Locate the cell with the specified text and output its [x, y] center coordinate. 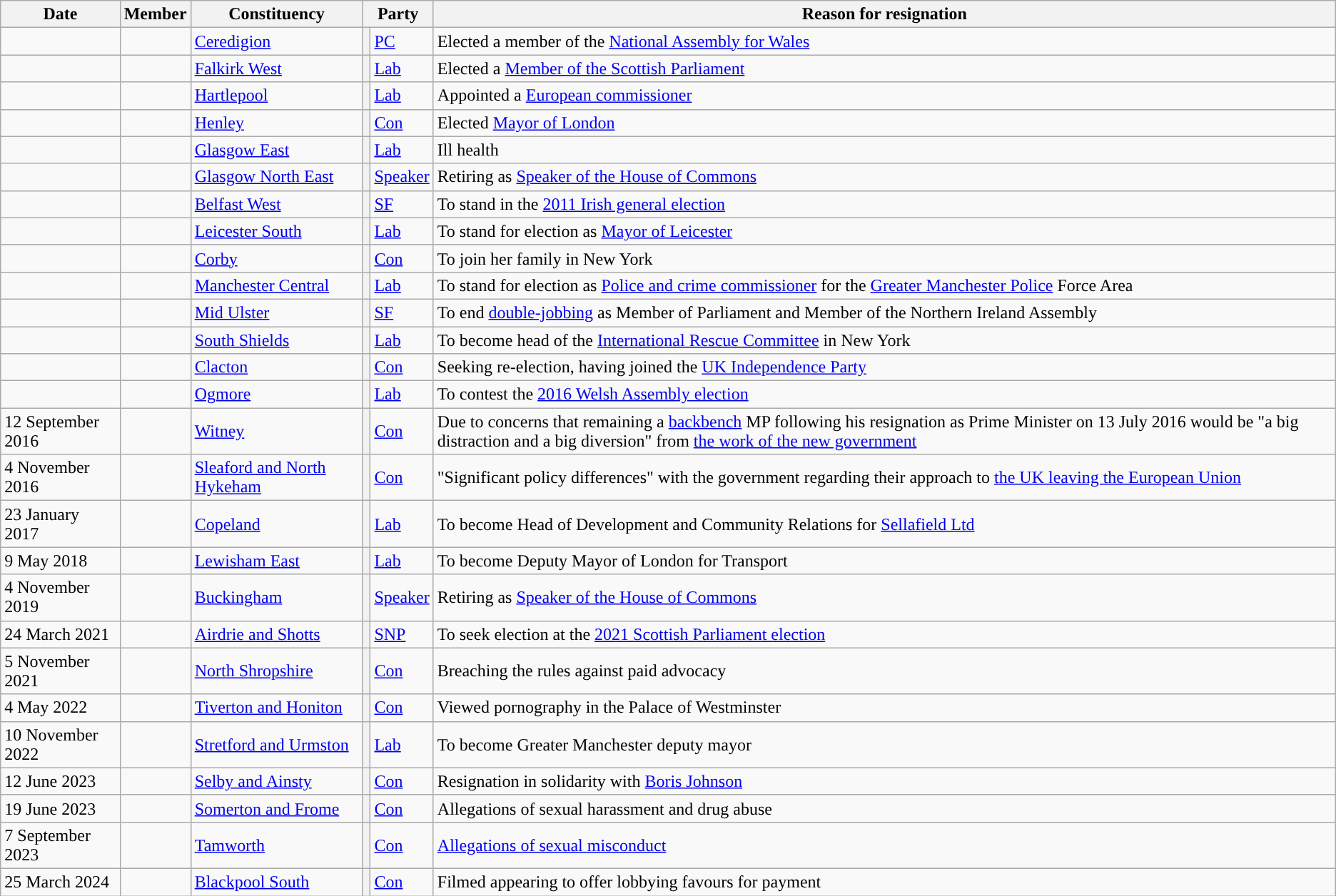
12 September 2016 [60, 431]
4 November 2016 [60, 478]
4 May 2022 [60, 708]
To become head of the International Rescue Committee in New York [884, 340]
Leicester South [277, 231]
Hartlepool [277, 96]
To end double-jobbing as Member of Parliament and Member of the Northern Ireland Assembly [884, 312]
Somerton and Frome [277, 808]
Lewisham East [277, 561]
To contest the 2016 Welsh Assembly election [884, 394]
Elected a member of the National Assembly for Wales [884, 41]
Buckingham [277, 598]
5 November 2021 [60, 671]
Henley [277, 123]
12 June 2023 [60, 781]
Clacton [277, 367]
Resignation in solidarity with Boris Johnson [884, 781]
"Significant policy differences" with the government regarding their approach to the UK leaving the European Union [884, 478]
Mid Ulster [277, 312]
PC [402, 41]
Party [398, 14]
To stand in the 2011 Irish general election [884, 204]
SNP [402, 634]
Member [156, 14]
Manchester Central [277, 285]
Appointed a European commissioner [884, 96]
Falkirk West [277, 68]
Breaching the rules against paid advocacy [884, 671]
Filmed appearing to offer lobbying favours for payment [884, 882]
Selby and Ainsty [277, 781]
25 March 2024 [60, 882]
Glasgow East [277, 150]
24 March 2021 [60, 634]
Corby [277, 258]
Stretford and Urmston [277, 745]
To become Greater Manchester deputy mayor [884, 745]
Belfast West [277, 204]
10 November 2022 [60, 745]
To seek election at the 2021 Scottish Parliament election [884, 634]
19 June 2023 [60, 808]
Ogmore [277, 394]
Glasgow North East [277, 177]
4 November 2019 [60, 598]
Viewed pornography in the Palace of Westminster [884, 708]
Copeland [277, 524]
Tiverton and Honiton [277, 708]
To stand for election as Police and crime commissioner for the Greater Manchester Police Force Area [884, 285]
Date [60, 14]
Blackpool South [277, 882]
Reason for resignation [884, 14]
Allegations of sexual misconduct [884, 845]
Ceredigion [277, 41]
Elected a Member of the Scottish Parliament [884, 68]
To join her family in New York [884, 258]
Elected Mayor of London [884, 123]
Constituency [277, 14]
Sleaford and North Hykeham [277, 478]
Ill health [884, 150]
Airdrie and Shotts [277, 634]
Witney [277, 431]
Allegations of sexual harassment and drug abuse [884, 808]
23 January 2017 [60, 524]
South Shields [277, 340]
To become Deputy Mayor of London for Transport [884, 561]
Seeking re-election, having joined the UK Independence Party [884, 367]
9 May 2018 [60, 561]
Tamworth [277, 845]
North Shropshire [277, 671]
To stand for election as Mayor of Leicester [884, 231]
7 September 2023 [60, 845]
To become Head of Development and Community Relations for Sellafield Ltd [884, 524]
